Pinpoint the cell where the given text exists, returning its [X, Y] midpoint coordinate. 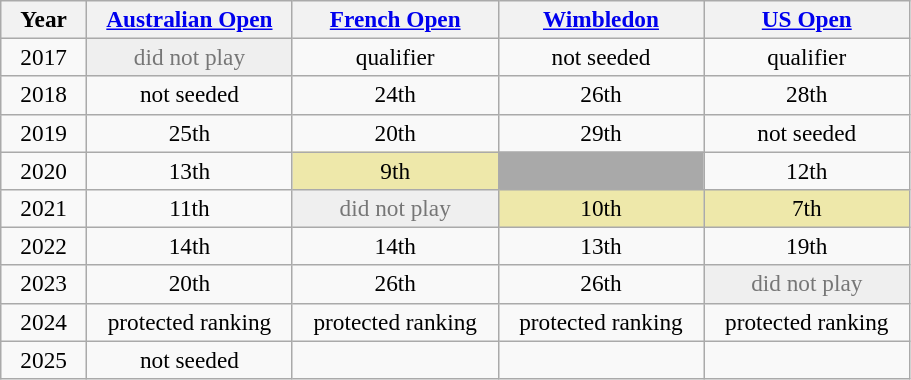
US Open [807, 19]
24th [395, 95]
12th [807, 170]
11th [190, 208]
2019 [44, 133]
Australian Open [190, 19]
10th [601, 208]
2021 [44, 208]
2024 [44, 322]
2025 [44, 359]
2023 [44, 284]
7th [807, 208]
2018 [44, 95]
25th [190, 133]
Year [44, 19]
2017 [44, 57]
9th [395, 170]
28th [807, 95]
29th [601, 133]
Wimbledon [601, 19]
2020 [44, 170]
French Open [395, 19]
19th [807, 246]
2022 [44, 246]
